Search for the cell housing the specified text and yield its [X, Y] center coordinate. 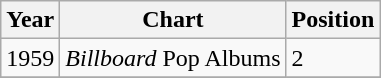
2 [333, 58]
Position [333, 20]
Year [30, 20]
Billboard Pop Albums [173, 58]
1959 [30, 58]
Chart [173, 20]
